Search for the cell housing the specified text and yield its [x, y] center coordinate. 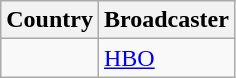
Country [50, 20]
HBO [166, 58]
Broadcaster [166, 20]
